Determine the (x, y) coordinate at the center of the cell enclosing the given text.  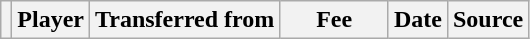
Player (51, 20)
Source (488, 20)
Fee (334, 20)
Transferred from (185, 20)
Date (418, 20)
